Return (X, Y) of the center of cell containing provided text 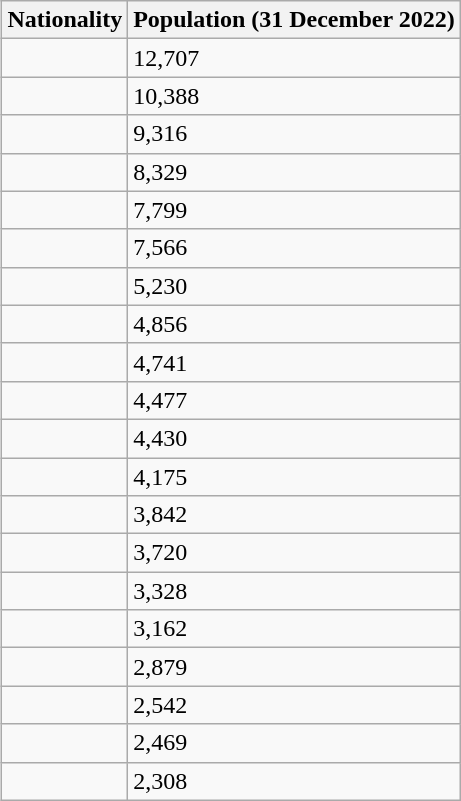
4,477 (294, 400)
12,707 (294, 58)
7,799 (294, 210)
2,308 (294, 781)
2,469 (294, 743)
3,328 (294, 591)
3,162 (294, 629)
Nationality (65, 20)
8,329 (294, 172)
Population (31 December 2022) (294, 20)
4,741 (294, 362)
4,430 (294, 438)
7,566 (294, 248)
5,230 (294, 286)
3,720 (294, 553)
2,542 (294, 705)
10,388 (294, 96)
4,856 (294, 324)
9,316 (294, 134)
4,175 (294, 477)
3,842 (294, 515)
2,879 (294, 667)
